Provide the (X, Y) coordinate of the cell's center where the given text is located.  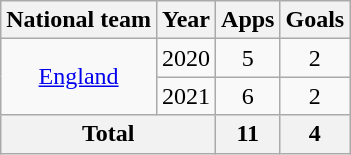
Goals (315, 20)
Apps (248, 20)
4 (315, 134)
2021 (186, 96)
Year (186, 20)
National team (79, 20)
11 (248, 134)
6 (248, 96)
Total (108, 134)
2020 (186, 58)
England (79, 77)
5 (248, 58)
